Provide the [x, y] coordinate of the cell's center where the given text is located.  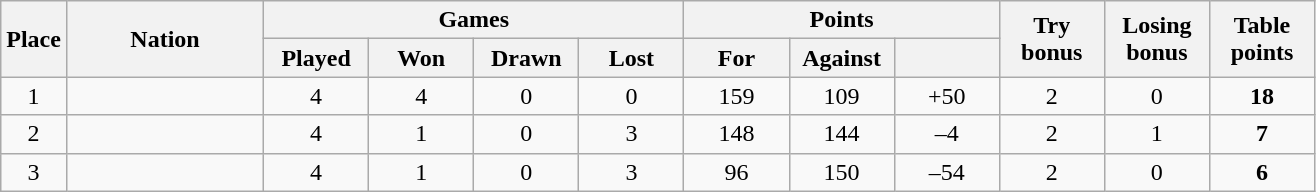
144 [842, 134]
Losingbonus [1156, 39]
7 [1262, 134]
148 [736, 134]
Drawn [526, 58]
Against [842, 58]
–4 [946, 134]
109 [842, 96]
6 [1262, 172]
Games [474, 20]
Points [842, 20]
+50 [946, 96]
Played [316, 58]
96 [736, 172]
Tablepoints [1262, 39]
Trybonus [1052, 39]
159 [736, 96]
150 [842, 172]
–54 [946, 172]
For [736, 58]
Won [422, 58]
Place [34, 39]
18 [1262, 96]
Nation [164, 39]
Lost [632, 58]
